Detect which cell encompasses the target text, then output its (X, Y) center coordinate. 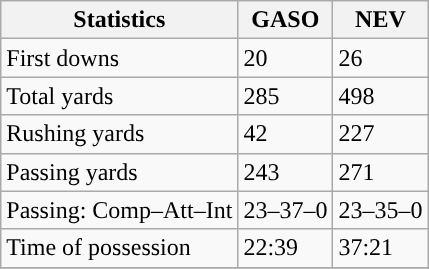
GASO (286, 20)
22:39 (286, 248)
20 (286, 58)
285 (286, 96)
26 (380, 58)
Total yards (120, 96)
23–35–0 (380, 210)
Passing: Comp–Att–Int (120, 210)
271 (380, 172)
243 (286, 172)
First downs (120, 58)
42 (286, 134)
498 (380, 96)
37:21 (380, 248)
227 (380, 134)
23–37–0 (286, 210)
Time of possession (120, 248)
Rushing yards (120, 134)
NEV (380, 20)
Statistics (120, 20)
Passing yards (120, 172)
